Return the [x, y] coordinate for the center point of the cell that contains the specified text.  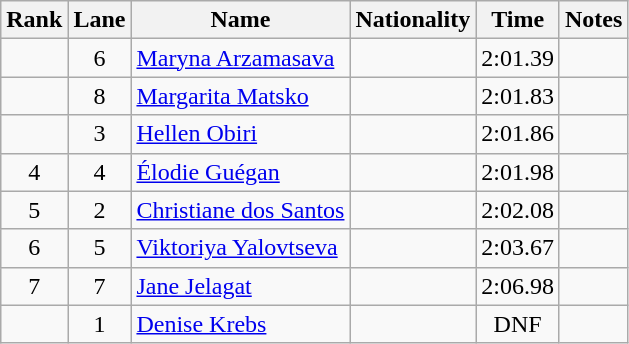
Jane Jelagat [240, 286]
1 [100, 324]
8 [100, 96]
2:02.08 [518, 210]
2:01.83 [518, 96]
Maryna Arzamasava [240, 58]
Name [240, 20]
Élodie Guégan [240, 172]
2 [100, 210]
2:06.98 [518, 286]
2:01.39 [518, 58]
3 [100, 134]
Margarita Matsko [240, 96]
2:03.67 [518, 248]
Hellen Obiri [240, 134]
Christiane dos Santos [240, 210]
Lane [100, 20]
2:01.86 [518, 134]
Rank [34, 20]
Nationality [413, 20]
Notes [593, 20]
2:01.98 [518, 172]
Time [518, 20]
DNF [518, 324]
Denise Krebs [240, 324]
Viktoriya Yalovtseva [240, 248]
